Output the [x, y] coordinate of the center of the cell containing the given text.  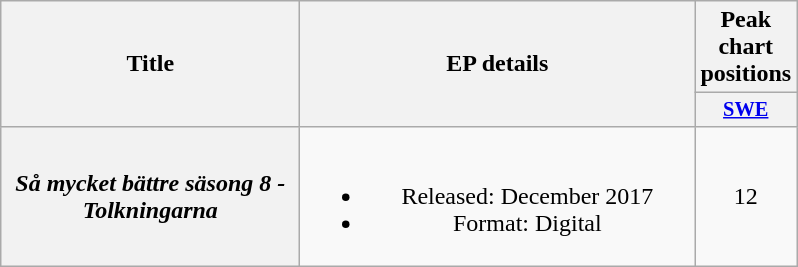
12 [746, 196]
Released: December 2017Format: Digital [498, 196]
SWE [746, 110]
EP details [498, 64]
Peak chartpositions [746, 47]
Title [150, 64]
Så mycket bättre säsong 8 - Tolkningarna [150, 196]
